Detect which cell encompasses the target text, then output its (x, y) center coordinate. 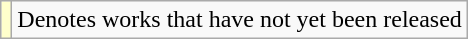
Denotes works that have not yet been released (240, 20)
